Pinpoint the cell where the given text exists, returning its (X, Y) midpoint coordinate. 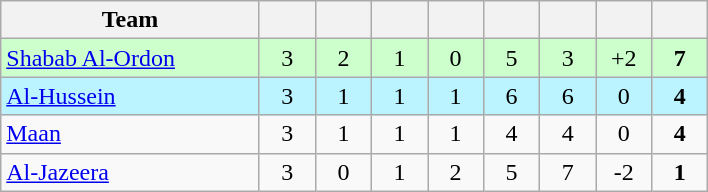
-2 (624, 172)
Al-Hussein (130, 96)
Team (130, 20)
Al-Jazeera (130, 172)
+2 (624, 58)
Maan (130, 134)
Shabab Al-Ordon (130, 58)
